Identify which cell holds the provided text, then report its (X, Y) central coordinate. 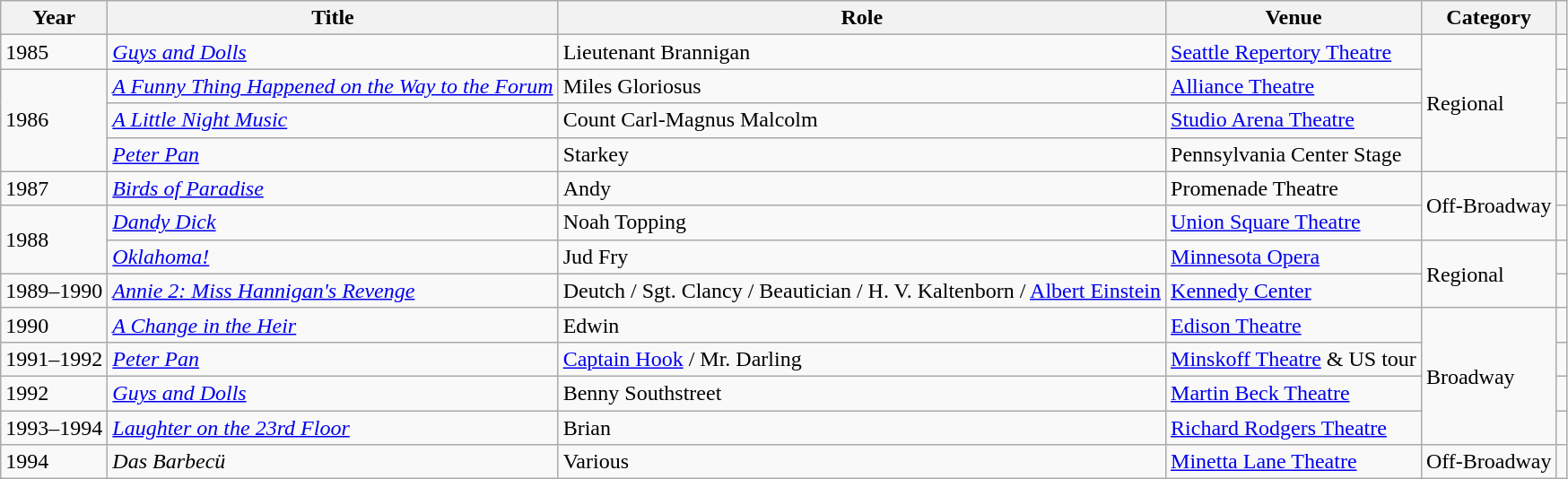
Category (1489, 18)
Broadway (1489, 376)
Promenade Theatre (1294, 188)
Venue (1294, 18)
Seattle Repertory Theatre (1294, 52)
Edwin (861, 325)
A Funny Thing Happened on the Way to the Forum (333, 86)
Oklahoma! (333, 257)
1993–1994 (54, 428)
Deutch / Sgt. Clancy / Beautician / H. V. Kaltenborn / Albert Einstein (861, 291)
Minskoff Theatre & US tour (1294, 359)
Starkey (861, 154)
Title (333, 18)
Das Barbecü (333, 462)
Kennedy Center (1294, 291)
Andy (861, 188)
Captain Hook / Mr. Darling (861, 359)
1992 (54, 393)
Laughter on the 23rd Floor (333, 428)
Benny Southstreet (861, 393)
Union Square Theatre (1294, 222)
Dandy Dick (333, 222)
Lieutenant Brannigan (861, 52)
1988 (54, 239)
Jud Fry (861, 257)
Edison Theatre (1294, 325)
Pennsylvania Center Stage (1294, 154)
Miles Gloriosus (861, 86)
Studio Arena Theatre (1294, 120)
Various (861, 462)
1987 (54, 188)
Role (861, 18)
1990 (54, 325)
Count Carl-Magnus Malcolm (861, 120)
Birds of Paradise (333, 188)
Annie 2: Miss Hannigan's Revenge (333, 291)
A Little Night Music (333, 120)
Martin Beck Theatre (1294, 393)
Minetta Lane Theatre (1294, 462)
Noah Topping (861, 222)
Alliance Theatre (1294, 86)
1986 (54, 120)
1985 (54, 52)
Year (54, 18)
1989–1990 (54, 291)
Brian (861, 428)
Richard Rodgers Theatre (1294, 428)
Minnesota Opera (1294, 257)
1991–1992 (54, 359)
A Change in the Heir (333, 325)
1994 (54, 462)
